For the text-containing cell, return its midpoint in (X, Y) coordinate format. 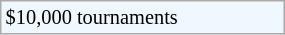
$10,000 tournaments (142, 17)
